Provide the [X, Y] coordinate of the cell's center where the given text is located.  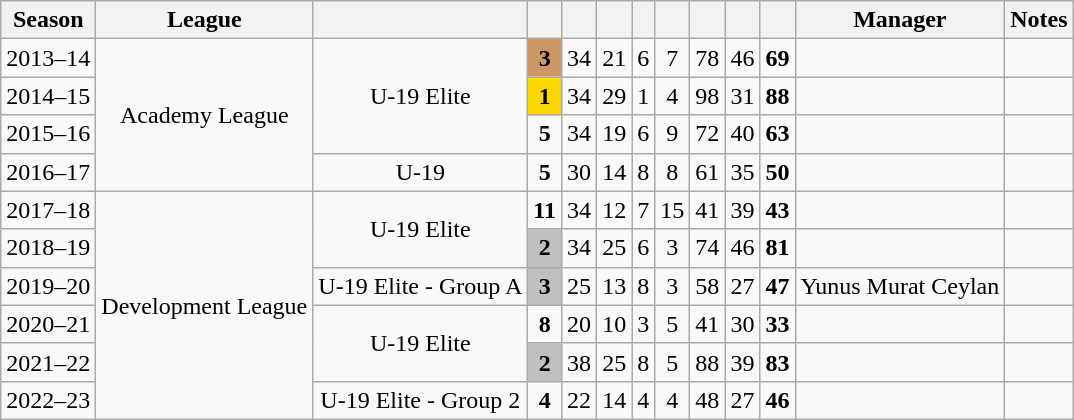
69 [778, 58]
48 [708, 400]
Notes [1039, 20]
2018–19 [48, 248]
50 [778, 172]
74 [708, 248]
11 [545, 210]
League [204, 20]
22 [580, 400]
U-19 [420, 172]
38 [580, 362]
20 [580, 324]
2016–17 [48, 172]
47 [778, 286]
2022–23 [48, 400]
98 [708, 96]
78 [708, 58]
13 [614, 286]
31 [742, 96]
21 [614, 58]
Yunus Murat Ceylan [900, 286]
58 [708, 286]
U-19 Elite - Group 2 [420, 400]
Manager [900, 20]
15 [672, 210]
61 [708, 172]
Development League [204, 305]
33 [778, 324]
81 [778, 248]
63 [778, 134]
2019–20 [48, 286]
U-19 Elite - Group A [420, 286]
2014–15 [48, 96]
10 [614, 324]
2021–22 [48, 362]
2013–14 [48, 58]
19 [614, 134]
12 [614, 210]
29 [614, 96]
Academy League [204, 115]
2020–21 [48, 324]
35 [742, 172]
72 [708, 134]
9 [672, 134]
43 [778, 210]
2017–18 [48, 210]
Season [48, 20]
2015–16 [48, 134]
40 [742, 134]
83 [778, 362]
